Locate the cell with the specified text and output its [x, y] center coordinate. 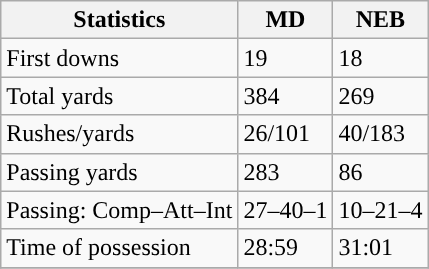
Time of possession [120, 248]
19 [286, 58]
384 [286, 96]
283 [286, 172]
Total yards [120, 96]
31:01 [380, 248]
NEB [380, 20]
18 [380, 58]
First downs [120, 58]
28:59 [286, 248]
26/101 [286, 134]
Passing: Comp–Att–Int [120, 210]
269 [380, 96]
MD [286, 20]
Rushes/yards [120, 134]
Passing yards [120, 172]
10–21–4 [380, 210]
Statistics [120, 20]
86 [380, 172]
27–40–1 [286, 210]
40/183 [380, 134]
